Scan for the cell matching the given text and deliver its [x, y] coordinate at center. 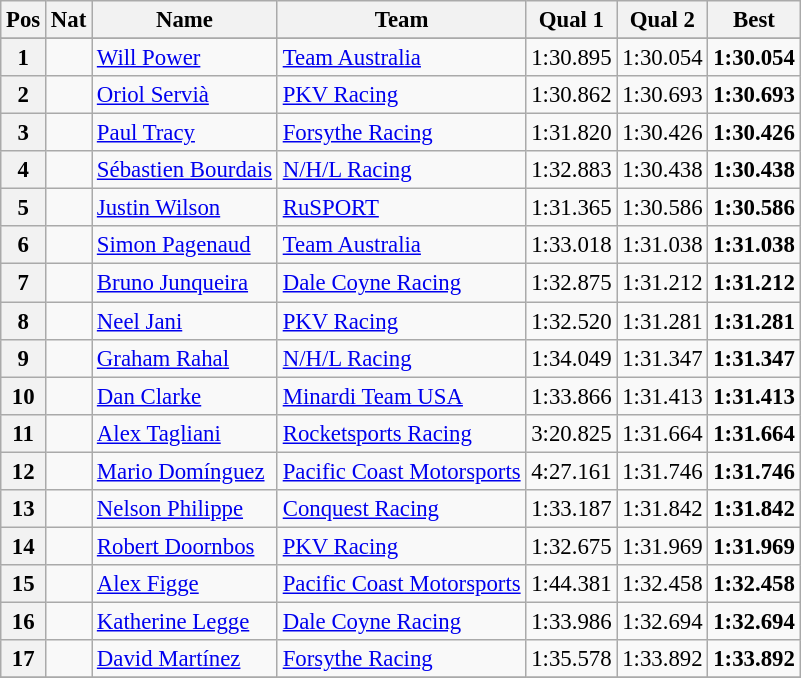
1:44.381 [572, 584]
Bruno Junqueira [185, 283]
RuSPORT [402, 208]
1:30.862 [572, 95]
2 [24, 95]
Name [185, 20]
13 [24, 509]
4 [24, 170]
9 [24, 358]
Will Power [185, 58]
10 [24, 396]
Paul Tracy [185, 133]
Mario Domínguez [185, 471]
4:27.161 [572, 471]
David Martínez [185, 659]
1:31.820 [572, 133]
Team [402, 20]
Pos [24, 20]
Oriol Servià [185, 95]
Robert Doornbos [185, 546]
17 [24, 659]
Best [754, 20]
15 [24, 584]
8 [24, 321]
1:30.895 [572, 58]
Katherine Legge [185, 621]
Qual 2 [662, 20]
3:20.825 [572, 433]
1:32.675 [572, 546]
6 [24, 245]
Alex Figge [185, 584]
Rocketsports Racing [402, 433]
1:32.883 [572, 170]
5 [24, 208]
Neel Jani [185, 321]
1:33.018 [572, 245]
Qual 1 [572, 20]
Conquest Racing [402, 509]
Graham Rahal [185, 358]
1:34.049 [572, 358]
11 [24, 433]
Minardi Team USA [402, 396]
1 [24, 58]
3 [24, 133]
1:33.986 [572, 621]
Sébastien Bourdais [185, 170]
7 [24, 283]
1:31.365 [572, 208]
Dan Clarke [185, 396]
Simon Pagenaud [185, 245]
Nat [69, 20]
Nelson Philippe [185, 509]
1:33.187 [572, 509]
1:32.520 [572, 321]
Alex Tagliani [185, 433]
1:33.866 [572, 396]
1:35.578 [572, 659]
16 [24, 621]
12 [24, 471]
Justin Wilson [185, 208]
1:32.875 [572, 283]
14 [24, 546]
